From the cell containing the given text, extract its center point as [x, y] coordinate. 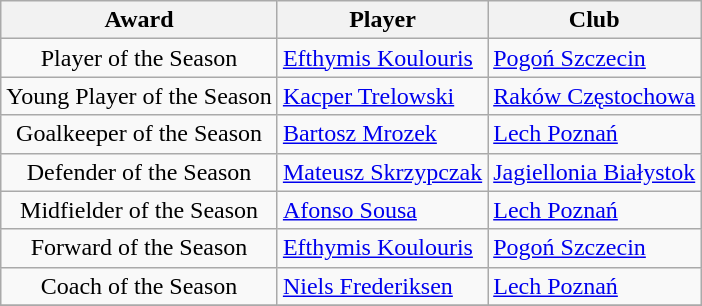
Goalkeeper of the Season [140, 134]
Bartosz Mrozek [382, 134]
Kacper Trelowski [382, 96]
Raków Częstochowa [594, 96]
Forward of the Season [140, 248]
Midfielder of the Season [140, 210]
Award [140, 20]
Jagiellonia Białystok [594, 172]
Mateusz Skrzypczak [382, 172]
Coach of the Season [140, 286]
Player of the Season [140, 58]
Young Player of the Season [140, 96]
Player [382, 20]
Niels Frederiksen [382, 286]
Defender of the Season [140, 172]
Afonso Sousa [382, 210]
Club [594, 20]
